Detect which cell encompasses the target text, then output its [X, Y] center coordinate. 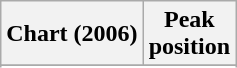
Chart (2006) [72, 34]
Peakposition [189, 34]
